Output the (x, y) coordinate of the center of the cell containing the given text.  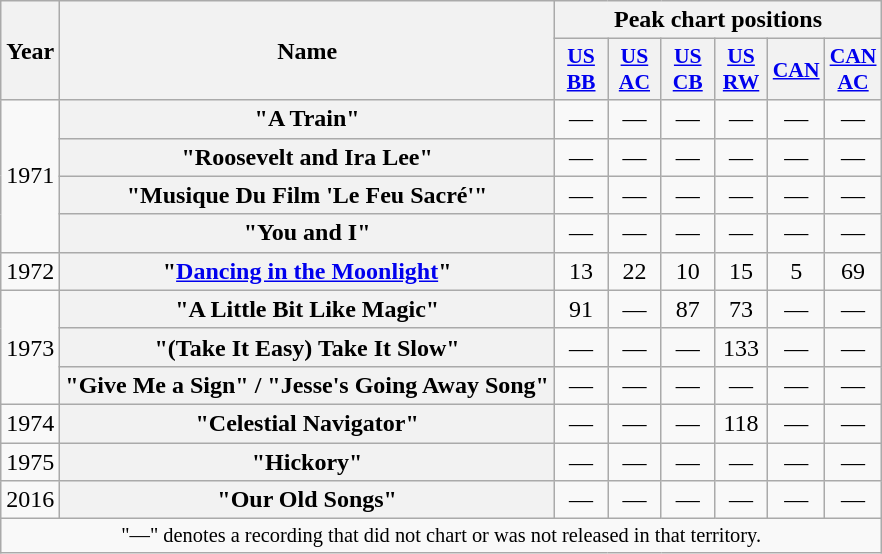
US CB (688, 70)
"Musique Du Film 'Le Feu Sacré'" (308, 195)
2016 (30, 500)
1972 (30, 271)
1971 (30, 176)
15 (740, 271)
"Give Me a Sign" / "Jesse's Going Away Song" (308, 385)
1973 (30, 347)
Name (308, 50)
"Dancing in the Moonlight" (308, 271)
"Hickory" (308, 461)
CAN AC (854, 70)
CAN (796, 70)
133 (740, 347)
73 (740, 309)
"Roosevelt and Ira Lee" (308, 157)
5 (796, 271)
1975 (30, 461)
69 (854, 271)
"You and I" (308, 233)
22 (634, 271)
1974 (30, 423)
"A Train" (308, 119)
US BB (580, 70)
118 (740, 423)
13 (580, 271)
"Celestial Navigator" (308, 423)
91 (580, 309)
"(Take It Easy) Take It Slow" (308, 347)
87 (688, 309)
"—" denotes a recording that did not chart or was not released in that territory. (442, 536)
"A Little Bit Like Magic" (308, 309)
US RW (740, 70)
Peak chart positions (718, 20)
"Our Old Songs" (308, 500)
Year (30, 50)
US AC (634, 70)
10 (688, 271)
